Determine the [x, y] coordinate at the center of the cell enclosing the given text.  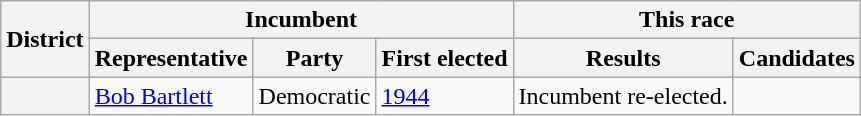
Candidates [796, 58]
Party [314, 58]
1944 [444, 96]
Democratic [314, 96]
Representative [171, 58]
Incumbent [301, 20]
This race [686, 20]
Incumbent re-elected. [623, 96]
Bob Bartlett [171, 96]
First elected [444, 58]
District [45, 39]
Results [623, 58]
